Return (x, y) of the center of cell containing provided text 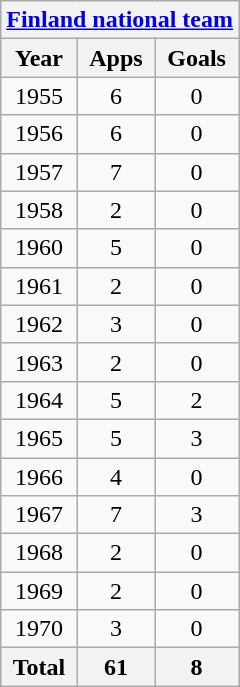
1966 (39, 477)
1957 (39, 172)
4 (116, 477)
1969 (39, 591)
Year (39, 58)
1970 (39, 629)
1958 (39, 210)
1963 (39, 362)
1956 (39, 134)
1968 (39, 553)
Total (39, 667)
1960 (39, 248)
1967 (39, 515)
1962 (39, 324)
8 (197, 667)
1961 (39, 286)
Goals (197, 58)
Apps (116, 58)
1964 (39, 400)
1965 (39, 438)
Finland national team (120, 20)
1955 (39, 96)
61 (116, 667)
